Find where the given text appears and provide that cell's center as (x, y) coordinate. 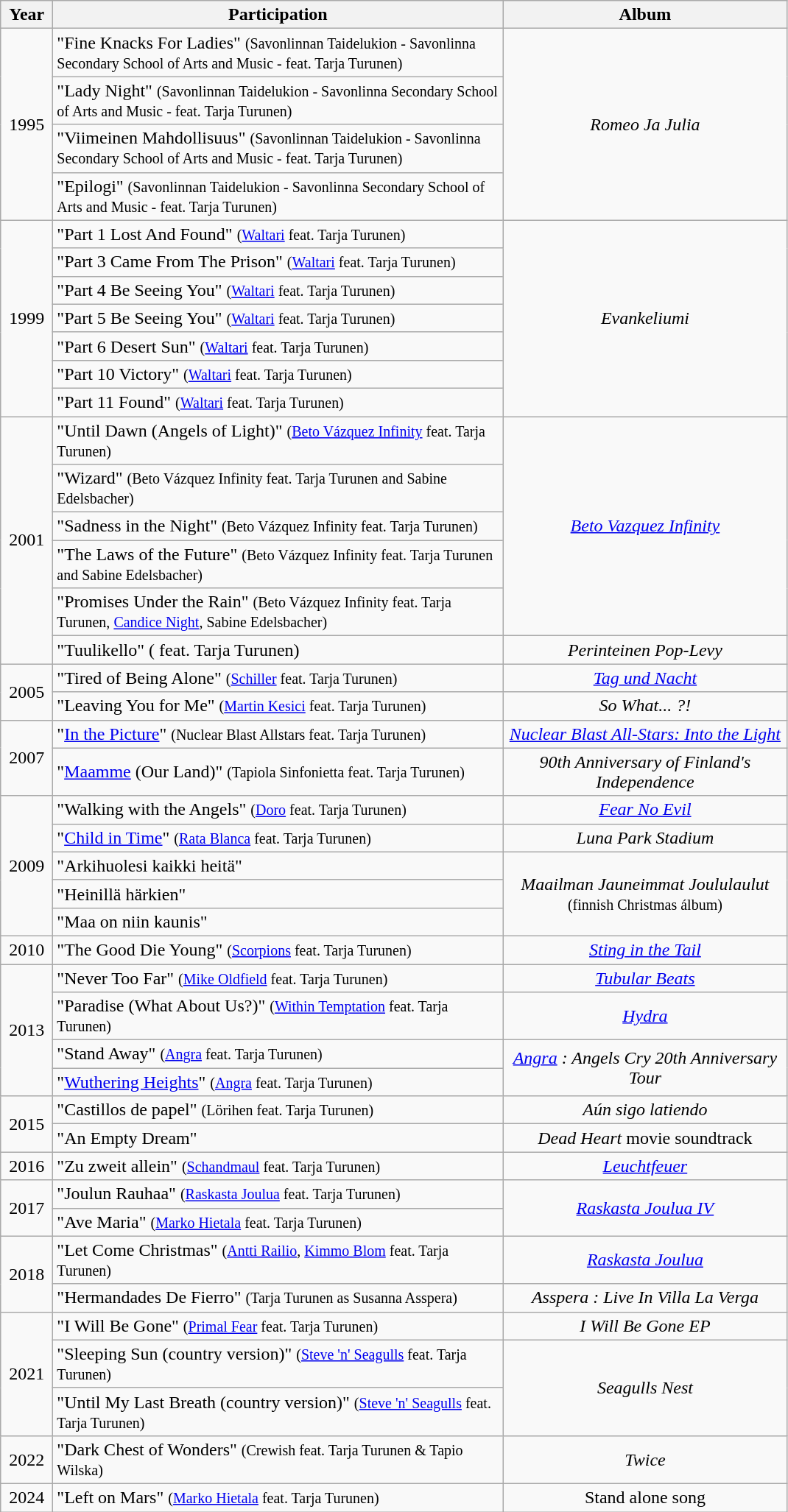
"Paradise (What About Us?)" (Within Temptation feat. Tarja Turunen) (278, 1016)
2021 (27, 1374)
"Left on Mars" (Marko Hietala feat. Tarja Turunen) (278, 1497)
Raskasta Joulua (645, 1260)
1995 (27, 124)
2022 (27, 1459)
Year (27, 15)
"Part 10 Victory" (Waltari feat. Tarja Turunen) (278, 374)
Leuchtfeuer (645, 1166)
"Sleeping Sun (country version)" (Steve 'n' Seagulls feat. Tarja Turunen) (278, 1363)
"Heinillä härkien" (278, 894)
"Part 5 Be Seeing You" (Waltari feat. Tarja Turunen) (278, 318)
1999 (27, 318)
Angra : Angels Cry 20th Anniversary Tour (645, 1068)
"Walking with the Angels" (Doro feat. Tarja Turunen) (278, 810)
"Dark Chest of Wonders" (Crewish feat. Tarja Turunen & Tapio Wilska) (278, 1459)
"Tuulikello" ( feat. Tarja Turunen) (278, 650)
"The Laws of the Future" (Beto Vázquez Infinity feat. Tarja Turunen and Sabine Edelsbacher) (278, 564)
2016 (27, 1166)
I Will Be Gone EP (645, 1326)
"Part 6 Desert Sun" (Waltari feat. Tarja Turunen) (278, 346)
"Never Too Far" (Mike Oldfield feat. Tarja Turunen) (278, 978)
"Maamme (Our Land)" (Tapiola Sinfonietta feat. Tarja Turunen) (278, 771)
"Hermandades De Fierro" (Tarja Turunen as Susanna Asspera) (278, 1298)
Dead Heart movie soundtrack (645, 1138)
2015 (27, 1124)
2010 (27, 950)
"Until Dawn (Angels of Light)" (Beto Vázquez Infinity feat. Tarja Turunen) (278, 440)
Fear No Evil (645, 810)
"Sadness in the Night" (Beto Vázquez Infinity feat. Tarja Turunen) (278, 526)
"Viimeinen Mahdollisuus" (Savonlinnan Taidelukion - Savonlinna Secondary School of Arts and Music - feat. Tarja Turunen) (278, 149)
So What... ?! (645, 706)
Tag und Nacht (645, 678)
"I Will Be Gone" (Primal Fear feat. Tarja Turunen) (278, 1326)
Perinteinen Pop-Levy (645, 650)
Participation (278, 15)
"Part 4 Be Seeing You" (Waltari feat. Tarja Turunen) (278, 290)
Romeo Ja Julia (645, 124)
Seagulls Nest (645, 1388)
"Zu zweit allein" (Schandmaul feat. Tarja Turunen) (278, 1166)
Beto Vazquez Infinity (645, 526)
2018 (27, 1273)
"An Empty Dream" (278, 1138)
"Stand Away" (Angra feat. Tarja Turunen) (278, 1054)
2013 (27, 1031)
"Wuthering Heights" (Angra feat. Tarja Turunen) (278, 1082)
"Part 1 Lost And Found" (Waltari feat. Tarja Turunen) (278, 234)
Asspera : Live In Villa La Verga (645, 1298)
Maailman Jauneimmat Joululaulut (finnish Christmas álbum) (645, 894)
Album (645, 15)
Tubular Beats (645, 978)
"Ave Maria" (Marko Hietala feat. Tarja Turunen) (278, 1222)
"Arkihuolesi kaikki heitä" (278, 866)
"Joulun Rauhaa" (Raskasta Joulua feat. Tarja Turunen) (278, 1194)
"Tired of Being Alone" (Schiller feat. Tarja Turunen) (278, 678)
2007 (27, 758)
"Wizard" (Beto Vázquez Infinity feat. Tarja Turunen and Sabine Edelsbacher) (278, 489)
"Fine Knacks For Ladies" (Savonlinnan Taidelukion - Savonlinna Secondary School of Arts and Music - feat. Tarja Turunen) (278, 53)
"In the Picture" (Nuclear Blast Allstars feat. Tarja Turunen) (278, 734)
Raskasta Joulua IV (645, 1208)
2017 (27, 1208)
90th Anniversary of Finland's Independence (645, 771)
Aún sigo latiendo (645, 1110)
"Child in Time" (Rata Blanca feat. Tarja Turunen) (278, 838)
Twice (645, 1459)
Sting in the Tail (645, 950)
"Castillos de papel" (Lörihen feat. Tarja Turunen) (278, 1110)
2024 (27, 1497)
Evankeliumi (645, 318)
2009 (27, 866)
"Lady Night" (Savonlinnan Taidelukion - Savonlinna Secondary School of Arts and Music - feat. Tarja Turunen) (278, 100)
Luna Park Stadium (645, 838)
Hydra (645, 1016)
2001 (27, 540)
2005 (27, 692)
"Maa on niin kaunis" (278, 922)
"Epilogi" (Savonlinnan Taidelukion - Savonlinna Secondary School of Arts and Music - feat. Tarja Turunen) (278, 196)
"Part 11 Found" (Waltari feat. Tarja Turunen) (278, 402)
Nuclear Blast All-Stars: Into the Light (645, 734)
"Let Come Christmas" (Antti Railio, Kimmo Blom feat. Tarja Turunen) (278, 1260)
Stand alone song (645, 1497)
"Promises Under the Rain" (Beto Vázquez Infinity feat. Tarja Turunen, Candice Night, Sabine Edelsbacher) (278, 612)
"Part 3 Came From The Prison" (Waltari feat. Tarja Turunen) (278, 262)
"Leaving You for Me" (Martin Kesici feat. Tarja Turunen) (278, 706)
"The Good Die Young" (Scorpions feat. Tarja Turunen) (278, 950)
"Until My Last Breath (country version)" (Steve 'n' Seagulls feat. Tarja Turunen) (278, 1412)
